Detect which cell encompasses the target text, then output its (X, Y) center coordinate. 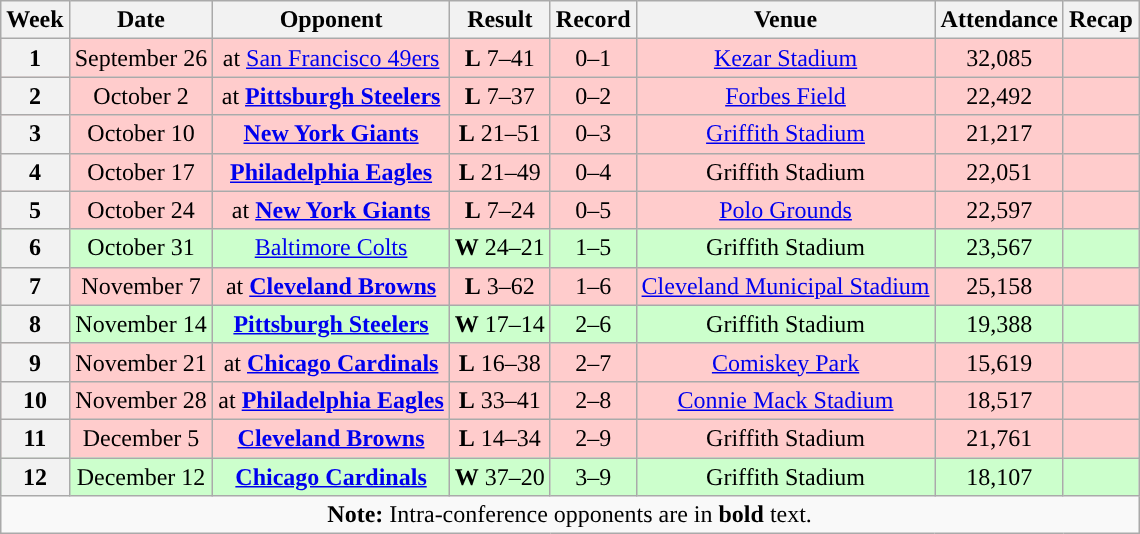
L 16–38 (500, 362)
21,217 (999, 134)
Cleveland Browns (331, 438)
October 2 (141, 96)
November 21 (141, 362)
5 (35, 210)
Attendance (999, 20)
Venue (786, 20)
8 (35, 324)
19,388 (999, 324)
32,085 (999, 58)
22,597 (999, 210)
December 12 (141, 477)
W 17–14 (500, 324)
1 (35, 58)
October 24 (141, 210)
L 21–51 (500, 134)
at Philadelphia Eagles (331, 400)
21,761 (999, 438)
2–7 (593, 362)
Polo Grounds (786, 210)
December 5 (141, 438)
0–3 (593, 134)
1–6 (593, 286)
Recap (1100, 20)
22,051 (999, 172)
L 7–41 (500, 58)
3 (35, 134)
25,158 (999, 286)
2 (35, 96)
October 31 (141, 248)
at Pittsburgh Steelers (331, 96)
2–9 (593, 438)
18,517 (999, 400)
L 7–37 (500, 96)
Record (593, 20)
Connie Mack Stadium (786, 400)
9 (35, 362)
Chicago Cardinals (331, 477)
Opponent (331, 20)
at Chicago Cardinals (331, 362)
22,492 (999, 96)
4 (35, 172)
3–9 (593, 477)
New York Giants (331, 134)
November 14 (141, 324)
September 26 (141, 58)
November 28 (141, 400)
23,567 (999, 248)
Baltimore Colts (331, 248)
Date (141, 20)
12 (35, 477)
at Cleveland Browns (331, 286)
6 (35, 248)
L 3–62 (500, 286)
L 21–49 (500, 172)
Result (500, 20)
2–8 (593, 400)
W 24–21 (500, 248)
L 7–24 (500, 210)
10 (35, 400)
Cleveland Municipal Stadium (786, 286)
L 14–34 (500, 438)
Philadelphia Eagles (331, 172)
2–6 (593, 324)
7 (35, 286)
November 7 (141, 286)
15,619 (999, 362)
Note: Intra-conference opponents are in bold text. (570, 515)
0–2 (593, 96)
Kezar Stadium (786, 58)
0–1 (593, 58)
October 10 (141, 134)
at San Francisco 49ers (331, 58)
October 17 (141, 172)
Forbes Field (786, 96)
Comiskey Park (786, 362)
11 (35, 438)
Pittsburgh Steelers (331, 324)
Week (35, 20)
1–5 (593, 248)
W 37–20 (500, 477)
18,107 (999, 477)
at New York Giants (331, 210)
L 33–41 (500, 400)
0–5 (593, 210)
0–4 (593, 172)
